Search for the cell housing the specified text and yield its [x, y] center coordinate. 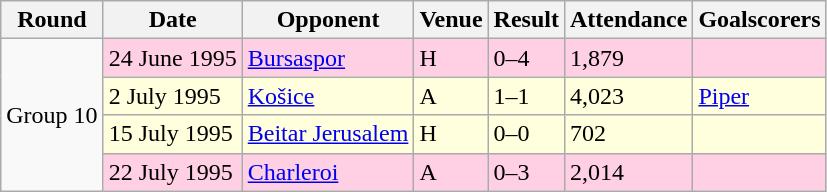
Piper [760, 96]
0–4 [526, 58]
2,014 [628, 172]
Košice [328, 96]
Round [52, 20]
22 July 1995 [172, 172]
4,023 [628, 96]
Attendance [628, 20]
Bursaspor [328, 58]
Venue [451, 20]
Goalscorers [760, 20]
0–0 [526, 134]
702 [628, 134]
Result [526, 20]
Beitar Jerusalem [328, 134]
Charleroi [328, 172]
24 June 1995 [172, 58]
2 July 1995 [172, 96]
15 July 1995 [172, 134]
1–1 [526, 96]
Date [172, 20]
Group 10 [52, 115]
1,879 [628, 58]
Opponent [328, 20]
0–3 [526, 172]
